For the text-containing cell, return its midpoint in (X, Y) coordinate format. 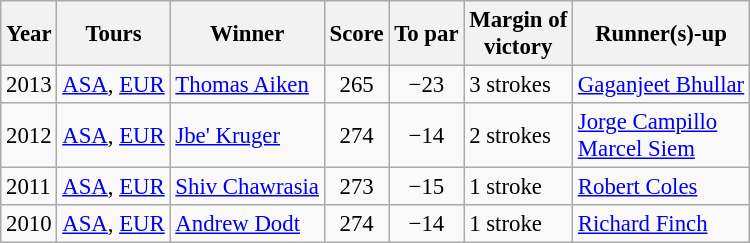
2 strokes (518, 136)
2010 (29, 224)
Score (356, 34)
2013 (29, 85)
Margin ofvictory (518, 34)
265 (356, 85)
Runner(s)-up (662, 34)
Year (29, 34)
Robert Coles (662, 187)
3 strokes (518, 85)
273 (356, 187)
Andrew Dodt (247, 224)
2012 (29, 136)
Tours (114, 34)
−23 (426, 85)
Gaganjeet Bhullar (662, 85)
Richard Finch (662, 224)
To par (426, 34)
Jorge Campillo Marcel Siem (662, 136)
Jbe' Kruger (247, 136)
Shiv Chawrasia (247, 187)
−15 (426, 187)
Winner (247, 34)
Thomas Aiken (247, 85)
2011 (29, 187)
